Output the [x, y] coordinate of the center of the cell containing the given text.  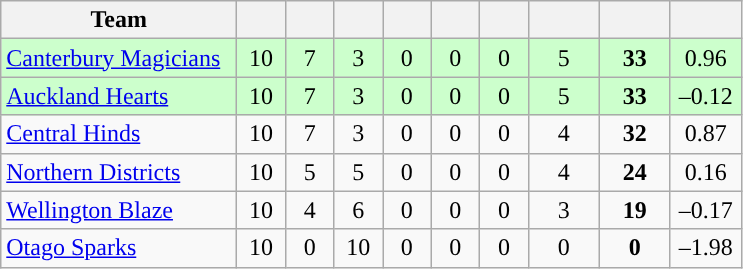
Central Hinds [119, 134]
Canterbury Magicians [119, 58]
Wellington Blaze [119, 210]
32 [634, 134]
6 [358, 210]
0.96 [706, 58]
24 [634, 172]
–0.17 [706, 210]
0.16 [706, 172]
Northern Districts [119, 172]
Team [119, 20]
–0.12 [706, 96]
–1.98 [706, 248]
19 [634, 210]
0.87 [706, 134]
Auckland Hearts [119, 96]
Otago Sparks [119, 248]
